Detect which cell encompasses the target text, then output its [X, Y] center coordinate. 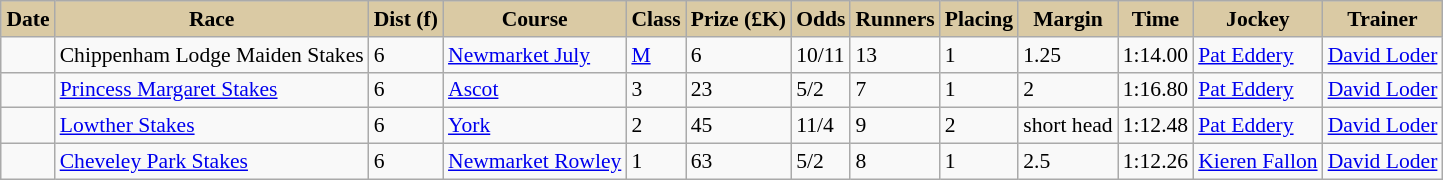
Course [534, 19]
8 [894, 162]
7 [894, 90]
Race [212, 19]
York [534, 126]
Trainer [1383, 19]
M [656, 55]
23 [738, 90]
Cheveley Park Stakes [212, 162]
Dist (f) [406, 19]
10/11 [820, 55]
1:12.48 [1156, 126]
Placing [979, 19]
Runners [894, 19]
11/4 [820, 126]
3 [656, 90]
Princess Margaret Stakes [212, 90]
2.5 [1068, 162]
Margin [1068, 19]
Newmarket Rowley [534, 162]
Newmarket July [534, 55]
13 [894, 55]
9 [894, 126]
Time [1156, 19]
Jockey [1258, 19]
1.25 [1068, 55]
63 [738, 162]
Class [656, 19]
Odds [820, 19]
Lowther Stakes [212, 126]
short head [1068, 126]
1:12.26 [1156, 162]
Ascot [534, 90]
Chippenham Lodge Maiden Stakes [212, 55]
1:16.80 [1156, 90]
Kieren Fallon [1258, 162]
45 [738, 126]
1:14.00 [1156, 55]
Prize (£K) [738, 19]
Date [28, 19]
